Capture the cell that displays the provided text and extract its (X, Y) central coordinate. 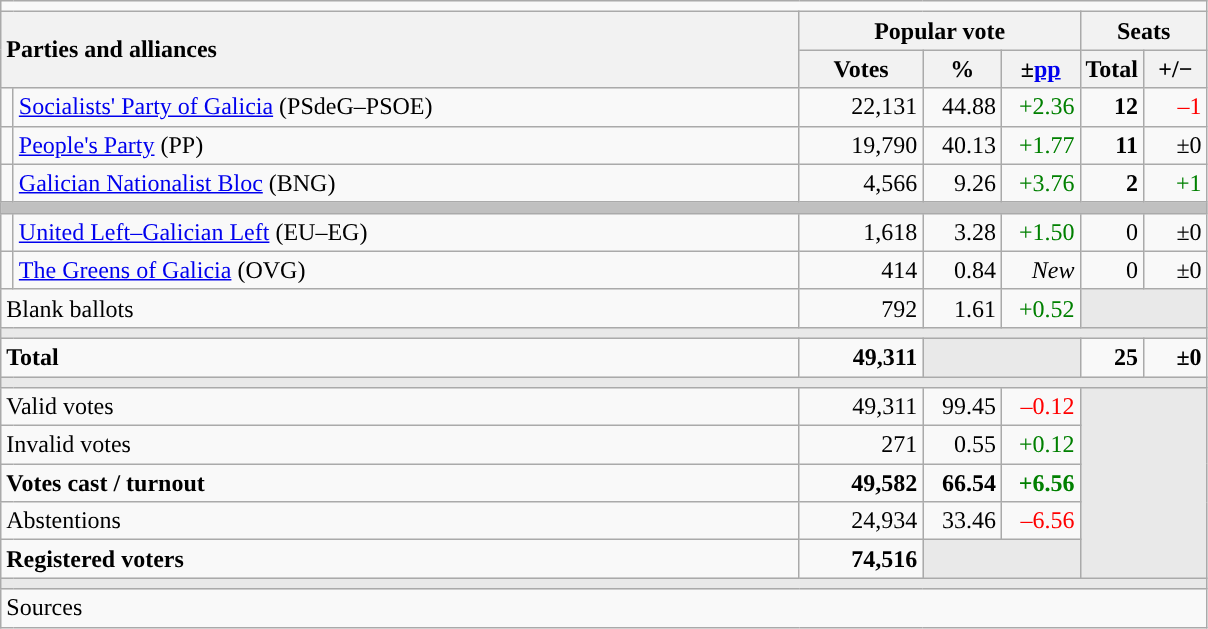
4,566 (861, 183)
+/− (1176, 69)
Abstentions (400, 521)
+6.56 (1040, 483)
49,582 (861, 483)
+1 (1176, 183)
Seats (1144, 31)
Valid votes (400, 407)
+2.36 (1040, 107)
22,131 (861, 107)
–0.12 (1040, 407)
+3.76 (1040, 183)
99.45 (962, 407)
–6.56 (1040, 521)
Registered voters (400, 559)
3.28 (962, 232)
–1 (1176, 107)
0.84 (962, 270)
66.54 (962, 483)
Socialists' Party of Galicia (PSdeG–PSOE) (406, 107)
Votes cast / turnout (400, 483)
Parties and alliances (400, 50)
Invalid votes (400, 445)
People's Party (PP) (406, 145)
2 (1112, 183)
44.88 (962, 107)
±pp (1040, 69)
Galician Nationalist Bloc (BNG) (406, 183)
Sources (604, 608)
+1.77 (1040, 145)
+1.50 (1040, 232)
19,790 (861, 145)
12 (1112, 107)
% (962, 69)
+0.52 (1040, 308)
271 (861, 445)
9.26 (962, 183)
40.13 (962, 145)
Blank ballots (400, 308)
1.61 (962, 308)
1,618 (861, 232)
74,516 (861, 559)
33.46 (962, 521)
24,934 (861, 521)
Popular vote (940, 31)
11 (1112, 145)
792 (861, 308)
United Left–Galician Left (EU–EG) (406, 232)
The Greens of Galicia (OVG) (406, 270)
25 (1112, 357)
414 (861, 270)
0.55 (962, 445)
+0.12 (1040, 445)
New (1040, 270)
Votes (861, 69)
